Search for the cell housing the specified text and yield its (x, y) center coordinate. 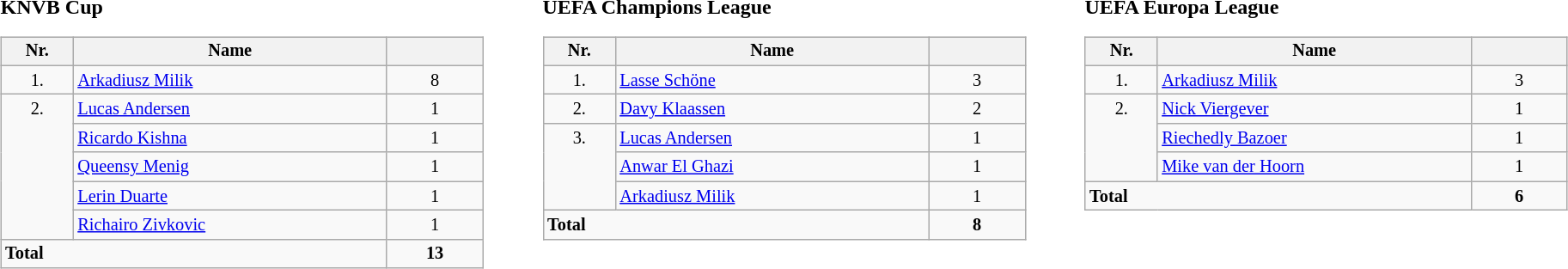
13 (435, 254)
Lasse Schöne (772, 80)
Anwar El Ghazi (772, 167)
Mike van der Hoorn (1315, 167)
3. (579, 167)
6 (1519, 196)
Davy Klaassen (772, 109)
Lerin Duarte (230, 196)
Richairo Zivkovic (230, 225)
Ricardo Kishna (230, 138)
Riechedly Bazoer (1315, 138)
Nick Viergever (1315, 109)
2 (977, 109)
Queensy Menig (230, 167)
